Output the (X, Y) coordinate of the center of the cell containing the given text.  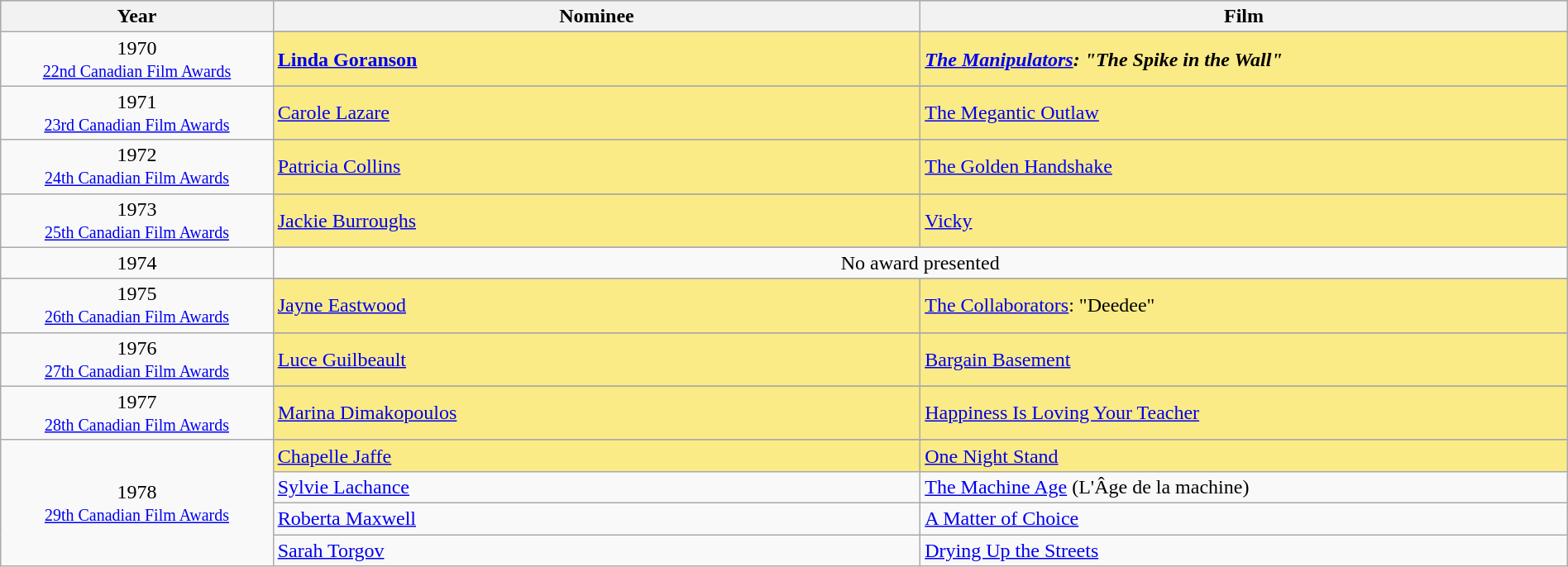
Carole Lazare (597, 112)
Jackie Burroughs (597, 220)
Nominee (597, 17)
1974 (137, 263)
One Night Stand (1244, 455)
Happiness Is Loving Your Teacher (1244, 413)
Chapelle Jaffe (597, 455)
Luce Guilbeault (597, 359)
Sylvie Lachance (597, 487)
Vicky (1244, 220)
Jayne Eastwood (597, 306)
Film (1244, 17)
The Collaborators: "Deedee" (1244, 306)
Marina Dimakopoulos (597, 413)
197627th Canadian Film Awards (137, 359)
197123rd Canadian Film Awards (137, 112)
Sarah Torgov (597, 550)
Roberta Maxwell (597, 518)
Bargain Basement (1244, 359)
197224th Canadian Film Awards (137, 167)
Drying Up the Streets (1244, 550)
Patricia Collins (597, 167)
197526th Canadian Film Awards (137, 306)
Linda Goranson (597, 60)
197325th Canadian Film Awards (137, 220)
The Machine Age (L'Âge de la machine) (1244, 487)
A Matter of Choice (1244, 518)
No award presented (920, 263)
197829th Canadian Film Awards (137, 503)
The Manipulators: "The Spike in the Wall" (1244, 60)
197728th Canadian Film Awards (137, 413)
197022nd Canadian Film Awards (137, 60)
The Megantic Outlaw (1244, 112)
The Golden Handshake (1244, 167)
Year (137, 17)
